For the text-containing cell, return its midpoint in [X, Y] coordinate format. 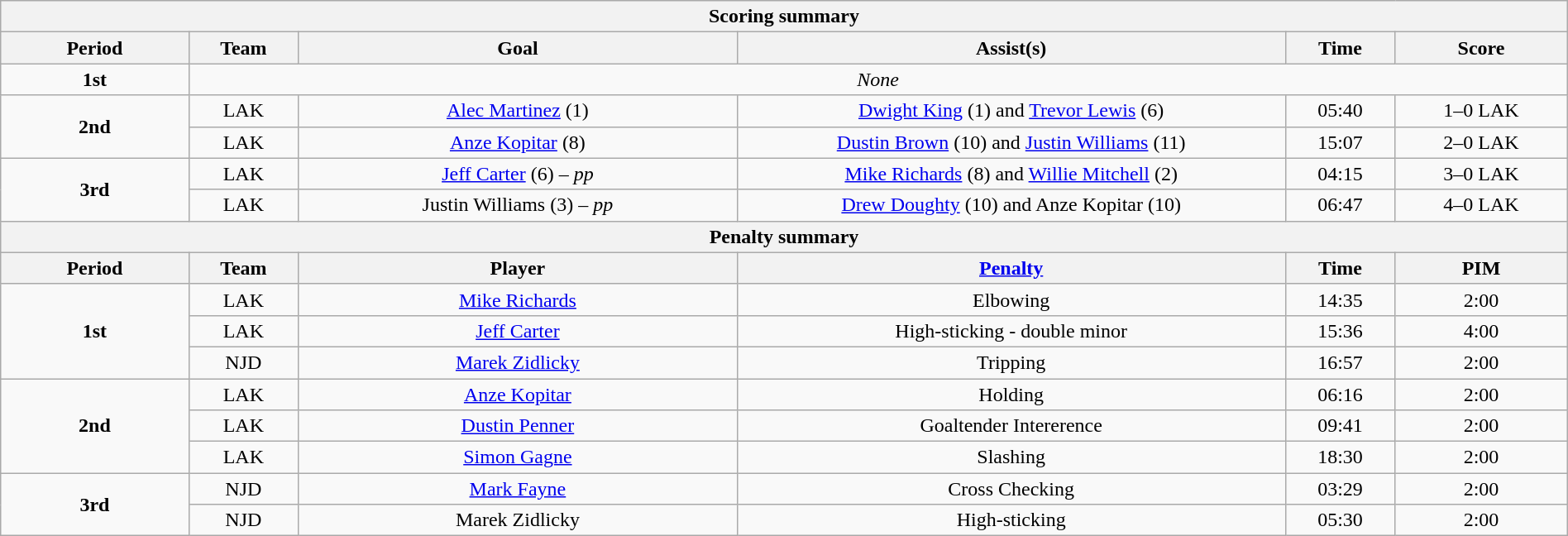
Assist(s) [1011, 48]
3–0 LAK [1481, 174]
Goal [518, 48]
PIM [1481, 268]
06:47 [1340, 205]
Jeff Carter [518, 331]
High-sticking - double minor [1011, 331]
03:29 [1340, 489]
4–0 LAK [1481, 205]
Drew Doughty (10) and Anze Kopitar (10) [1011, 205]
4:00 [1481, 331]
15:07 [1340, 142]
04:15 [1340, 174]
09:41 [1340, 426]
18:30 [1340, 457]
Penalty [1011, 268]
Goaltender Intererence [1011, 426]
Anze Kopitar (8) [518, 142]
Mike Richards (8) and Willie Mitchell (2) [1011, 174]
05:30 [1340, 520]
Dustin Brown (10) and Justin Williams (11) [1011, 142]
Jeff Carter (6) – pp [518, 174]
Justin Williams (3) – pp [518, 205]
Holding [1011, 395]
Tripping [1011, 362]
14:35 [1340, 299]
Simon Gagne [518, 457]
05:40 [1340, 111]
Score [1481, 48]
Scoring summary [784, 17]
Slashing [1011, 457]
Alec Martinez (1) [518, 111]
15:36 [1340, 331]
16:57 [1340, 362]
Penalty summary [784, 237]
Dwight King (1) and Trevor Lewis (6) [1011, 111]
Dustin Penner [518, 426]
High-sticking [1011, 520]
Elbowing [1011, 299]
2–0 LAK [1481, 142]
Mike Richards [518, 299]
None [878, 79]
1–0 LAK [1481, 111]
Cross Checking [1011, 489]
06:16 [1340, 395]
Player [518, 268]
Mark Fayne [518, 489]
Anze Kopitar [518, 395]
